Find where the given text appears and provide that cell's center as (X, Y) coordinate. 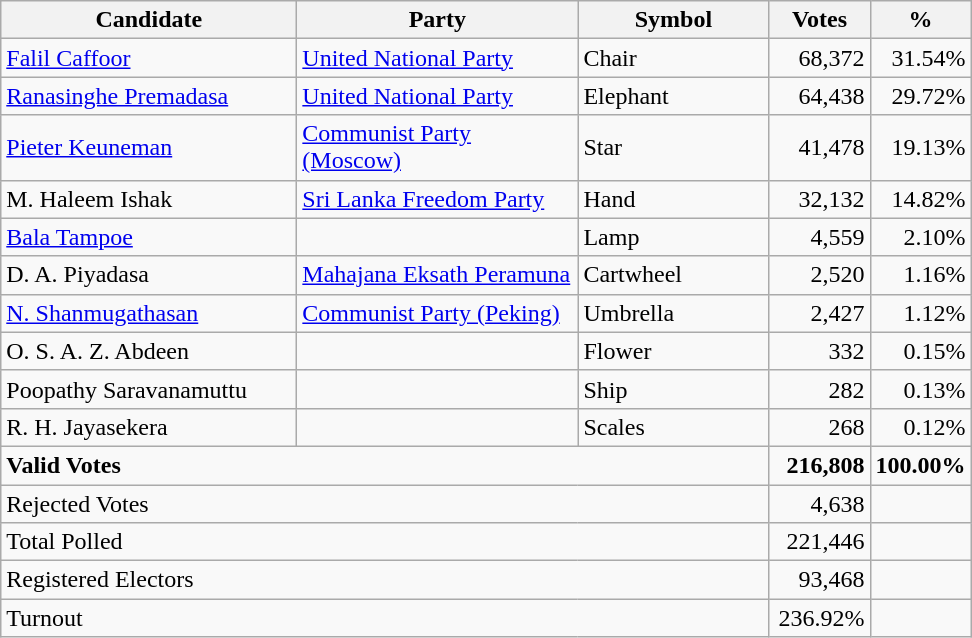
29.72% (920, 96)
332 (820, 351)
Valid Votes (385, 465)
Communist Party (Moscow) (438, 148)
100.00% (920, 465)
Turnout (385, 618)
Pieter Keuneman (149, 148)
Candidate (149, 20)
Falil Caffoor (149, 58)
Elephant (674, 96)
14.82% (920, 199)
Umbrella (674, 313)
Hand (674, 199)
68,372 (820, 58)
Sri Lanka Freedom Party (438, 199)
Cartwheel (674, 275)
64,438 (820, 96)
236.92% (820, 618)
Communist Party (Peking) (438, 313)
Ship (674, 389)
2,427 (820, 313)
Ranasinghe Premadasa (149, 96)
Symbol (674, 20)
Lamp (674, 237)
41,478 (820, 148)
Rejected Votes (385, 503)
Total Polled (385, 542)
R. H. Jayasekera (149, 427)
4,559 (820, 237)
32,132 (820, 199)
Star (674, 148)
93,468 (820, 580)
Flower (674, 351)
216,808 (820, 465)
4,638 (820, 503)
282 (820, 389)
N. Shanmugathasan (149, 313)
Votes (820, 20)
D. A. Piyadasa (149, 275)
2.10% (920, 237)
0.13% (920, 389)
1.16% (920, 275)
Chair (674, 58)
Poopathy Saravanamuttu (149, 389)
Bala Tampoe (149, 237)
221,446 (820, 542)
Mahajana Eksath Peramuna (438, 275)
Party (438, 20)
19.13% (920, 148)
M. Haleem Ishak (149, 199)
Registered Electors (385, 580)
Scales (674, 427)
% (920, 20)
2,520 (820, 275)
0.12% (920, 427)
268 (820, 427)
31.54% (920, 58)
0.15% (920, 351)
1.12% (920, 313)
O. S. A. Z. Abdeen (149, 351)
